Capture the cell that displays the provided text and extract its [X, Y] central coordinate. 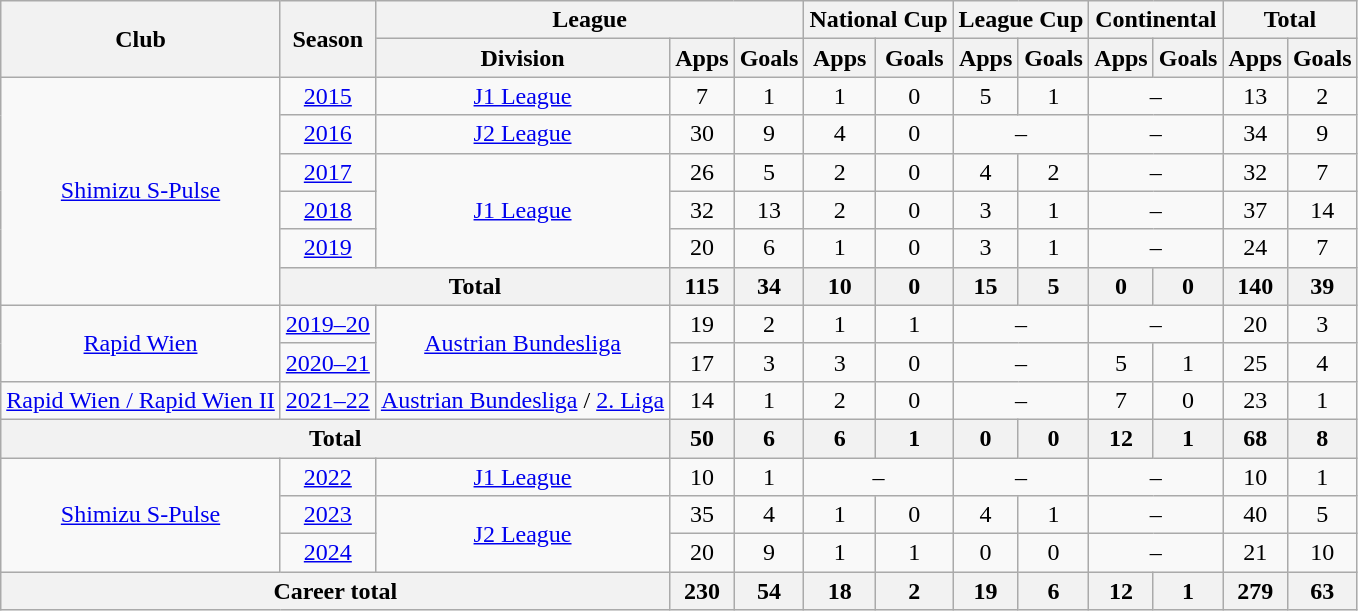
2021–22 [328, 400]
2019–20 [328, 324]
2020–21 [328, 362]
Austrian Bundesliga / 2. Liga [522, 400]
63 [1322, 591]
140 [1255, 286]
26 [702, 172]
35 [702, 515]
279 [1255, 591]
39 [1322, 286]
21 [1255, 553]
2015 [328, 96]
National Cup [878, 20]
25 [1255, 362]
2017 [328, 172]
Club [141, 39]
15 [986, 286]
23 [1255, 400]
League [590, 20]
Season [328, 39]
68 [1255, 438]
2018 [328, 210]
54 [769, 591]
40 [1255, 515]
2016 [328, 134]
17 [702, 362]
League Cup [1021, 20]
8 [1322, 438]
50 [702, 438]
115 [702, 286]
Division [522, 58]
230 [702, 591]
24 [1255, 248]
Continental [1156, 20]
18 [840, 591]
Career total [336, 591]
37 [1255, 210]
2022 [328, 477]
Rapid Wien / Rapid Wien II [141, 400]
Rapid Wien [141, 343]
2023 [328, 515]
2019 [328, 248]
30 [702, 134]
2024 [328, 553]
Austrian Bundesliga [522, 343]
